Return the (x, y) coordinate for the center point of the cell that contains the specified text.  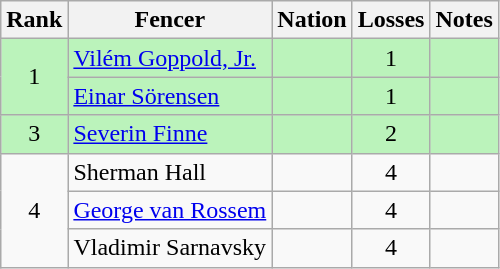
2 (391, 134)
Notes (464, 20)
3 (34, 134)
Nation (312, 20)
Losses (391, 20)
George van Rossem (170, 210)
Sherman Hall (170, 172)
Vladimir Sarnavsky (170, 248)
Fencer (170, 20)
Einar Sörensen (170, 96)
Vilém Goppold, Jr. (170, 58)
Rank (34, 20)
Severin Finne (170, 134)
